Determine the [X, Y] coordinate at the center of the cell enclosing the given text.  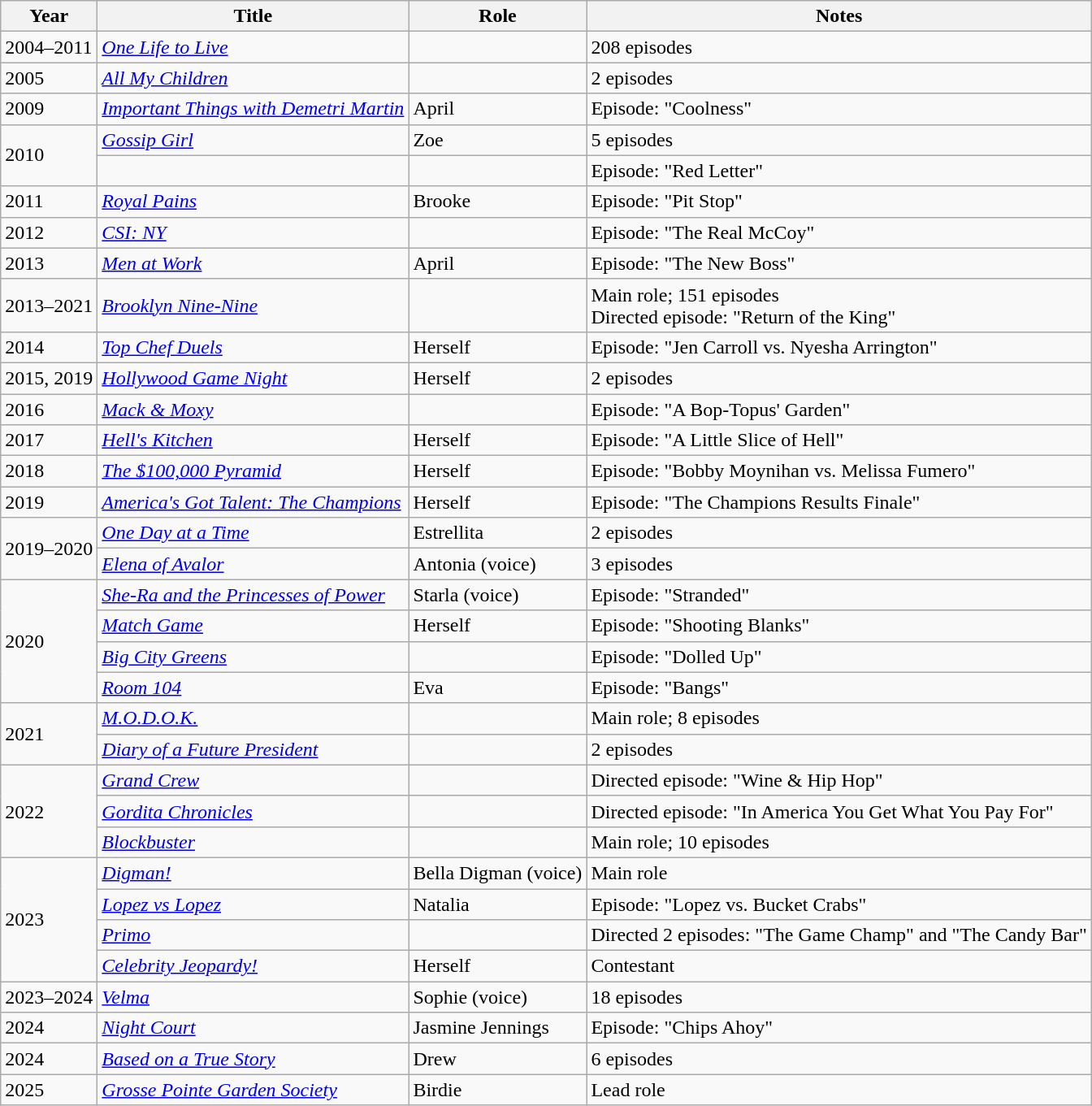
Notes [838, 16]
She-Ra and the Princesses of Power [253, 595]
Directed episode: "In America You Get What You Pay For" [838, 811]
Episode: "Dolled Up" [838, 657]
Episode: "Stranded" [838, 595]
Zoe [497, 140]
Episode: "Lopez vs. Bucket Crabs" [838, 904]
Hell's Kitchen [253, 440]
Episode: "The Champions Results Finale" [838, 502]
Episode: "Bangs" [838, 687]
Hollywood Game Night [253, 378]
Blockbuster [253, 842]
Grand Crew [253, 780]
Gordita Chronicles [253, 811]
Title [253, 16]
Episode: "Chips Ahoy" [838, 1028]
2013–2021 [49, 306]
Eva [497, 687]
Elena of Avalor [253, 564]
Night Court [253, 1028]
Episode: "The New Boss" [838, 263]
America's Got Talent: The Champions [253, 502]
2012 [49, 232]
CSI: NY [253, 232]
Main role [838, 873]
Role [497, 16]
Brooklyn Nine-Nine [253, 306]
Drew [497, 1059]
Directed episode: "Wine & Hip Hop" [838, 780]
208 episodes [838, 47]
Antonia (voice) [497, 564]
2025 [49, 1090]
Episode: "A Little Slice of Hell" [838, 440]
2013 [49, 263]
Match Game [253, 626]
Contestant [838, 966]
Main role; 151 episodesDirected episode: "Return of the King" [838, 306]
Room 104 [253, 687]
Main role; 10 episodes [838, 842]
Starla (voice) [497, 595]
Celebrity Jeopardy! [253, 966]
Based on a True Story [253, 1059]
2020 [49, 641]
2005 [49, 78]
Episode: "Jen Carroll vs. Nyesha Arrington" [838, 347]
Episode: "Shooting Blanks" [838, 626]
Birdie [497, 1090]
Digman! [253, 873]
2015, 2019 [49, 378]
2011 [49, 202]
All My Children [253, 78]
Velma [253, 997]
Brooke [497, 202]
2004–2011 [49, 47]
2019–2020 [49, 549]
Episode: "Red Letter" [838, 171]
The $100,000 Pyramid [253, 471]
Big City Greens [253, 657]
Episode: "A Bop-Topus' Garden" [838, 409]
2023–2024 [49, 997]
One Life to Live [253, 47]
5 episodes [838, 140]
2022 [49, 811]
Mack & Moxy [253, 409]
18 episodes [838, 997]
M.O.D.O.K. [253, 718]
Jasmine Jennings [497, 1028]
Sophie (voice) [497, 997]
Men at Work [253, 263]
Episode: "Bobby Moynihan vs. Melissa Fumero" [838, 471]
Episode: "The Real McCoy" [838, 232]
One Day at a Time [253, 533]
Diary of a Future President [253, 749]
6 episodes [838, 1059]
Bella Digman (voice) [497, 873]
Lead role [838, 1090]
Episode: "Pit Stop" [838, 202]
2018 [49, 471]
2023 [49, 919]
Natalia [497, 904]
Important Things with Demetri Martin [253, 109]
Primo [253, 935]
Main role; 8 episodes [838, 718]
2017 [49, 440]
2016 [49, 409]
Lopez vs Lopez [253, 904]
Directed 2 episodes: "The Game Champ" and "The Candy Bar" [838, 935]
Estrellita [497, 533]
2010 [49, 155]
Gossip Girl [253, 140]
Episode: "Coolness" [838, 109]
Royal Pains [253, 202]
Grosse Pointe Garden Society [253, 1090]
Top Chef Duels [253, 347]
2021 [49, 734]
3 episodes [838, 564]
2014 [49, 347]
2009 [49, 109]
2019 [49, 502]
Year [49, 16]
